Locate the cell with the specified text and output its [X, Y] center coordinate. 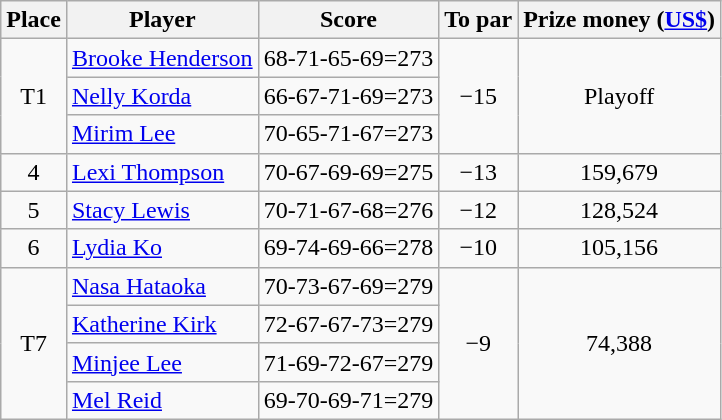
Mel Reid [162, 400]
128,524 [620, 210]
−10 [478, 248]
Prize money (US$) [620, 20]
5 [34, 210]
74,388 [620, 343]
Mirim Lee [162, 134]
Lydia Ko [162, 248]
−13 [478, 172]
Playoff [620, 96]
68-71-65-69=273 [348, 58]
72-67-67-73=279 [348, 324]
66-67-71-69=273 [348, 96]
105,156 [620, 248]
−15 [478, 96]
4 [34, 172]
Lexi Thompson [162, 172]
Place [34, 20]
70-67-69-69=275 [348, 172]
Katherine Kirk [162, 324]
6 [34, 248]
T1 [34, 96]
Player [162, 20]
Stacy Lewis [162, 210]
Minjee Lee [162, 362]
70-73-67-69=279 [348, 286]
Nelly Korda [162, 96]
−9 [478, 343]
71-69-72-67=279 [348, 362]
Nasa Hataoka [162, 286]
Brooke Henderson [162, 58]
T7 [34, 343]
To par [478, 20]
−12 [478, 210]
Score [348, 20]
69-70-69-71=279 [348, 400]
159,679 [620, 172]
69-74-69-66=278 [348, 248]
70-71-67-68=276 [348, 210]
70-65-71-67=273 [348, 134]
